Return the (x, y) coordinate for the center point of the cell that contains the specified text.  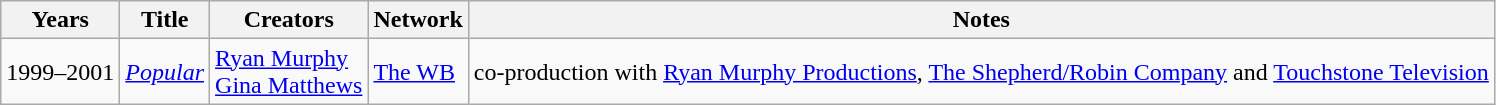
co-production with Ryan Murphy Productions, The Shepherd/Robin Company and Touchstone Television (981, 72)
1999–2001 (60, 72)
Ryan MurphyGina Matthews (289, 72)
Title (165, 20)
Years (60, 20)
Notes (981, 20)
Popular (165, 72)
Network (418, 20)
Creators (289, 20)
The WB (418, 72)
